Pinpoint the cell where the given text exists, returning its (x, y) midpoint coordinate. 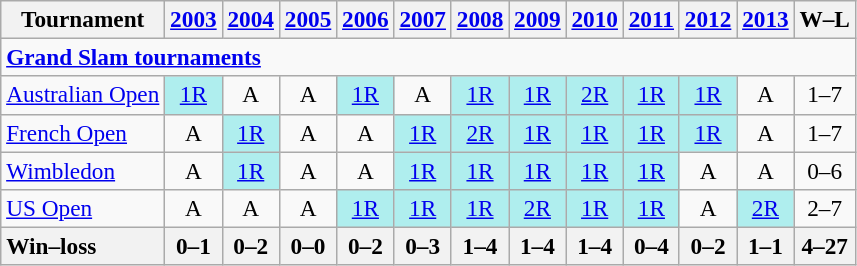
2003 (194, 19)
Grand Slam tournaments (428, 57)
Tournament (83, 19)
0–0 (308, 246)
2010 (594, 19)
W–L (824, 19)
1–1 (766, 246)
2007 (422, 19)
0–3 (422, 246)
Australian Open (83, 95)
US Open (83, 208)
2005 (308, 19)
Win–loss (83, 246)
0–1 (194, 246)
2013 (766, 19)
French Open (83, 133)
Wimbledon (83, 170)
2006 (366, 19)
0–6 (824, 170)
4–27 (824, 246)
0–4 (651, 246)
2004 (250, 19)
2–7 (824, 208)
2011 (651, 19)
2012 (708, 19)
2009 (538, 19)
2008 (480, 19)
